Detect which cell encompasses the target text, then output its [x, y] center coordinate. 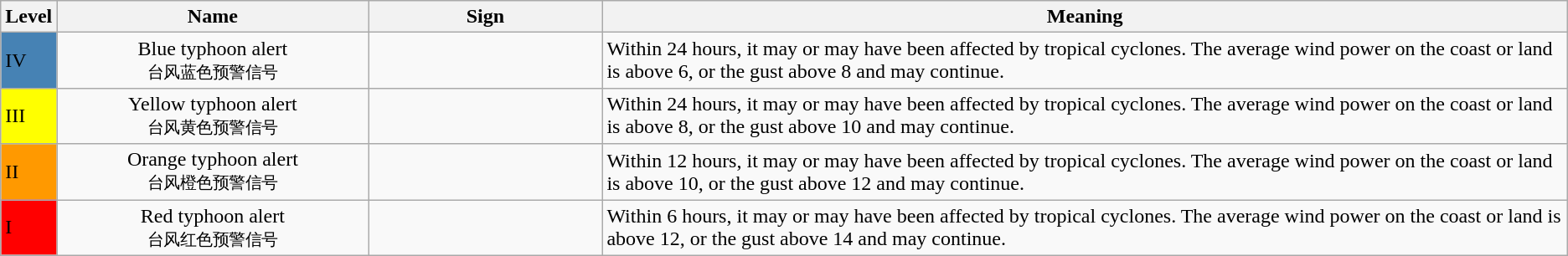
Meaning [1085, 17]
I [28, 228]
II [28, 172]
Blue typhoon alert台风蓝色预警信号 [213, 60]
III [28, 115]
Yellow typhoon alert台风黄色预警信号 [213, 115]
Sign [486, 17]
Level [28, 17]
Name [213, 17]
Red typhoon alert台风红色预警信号 [213, 228]
IV [28, 60]
Orange typhoon alert台风橙色预警信号 [213, 172]
